Detect which cell encompasses the target text, then output its (X, Y) center coordinate. 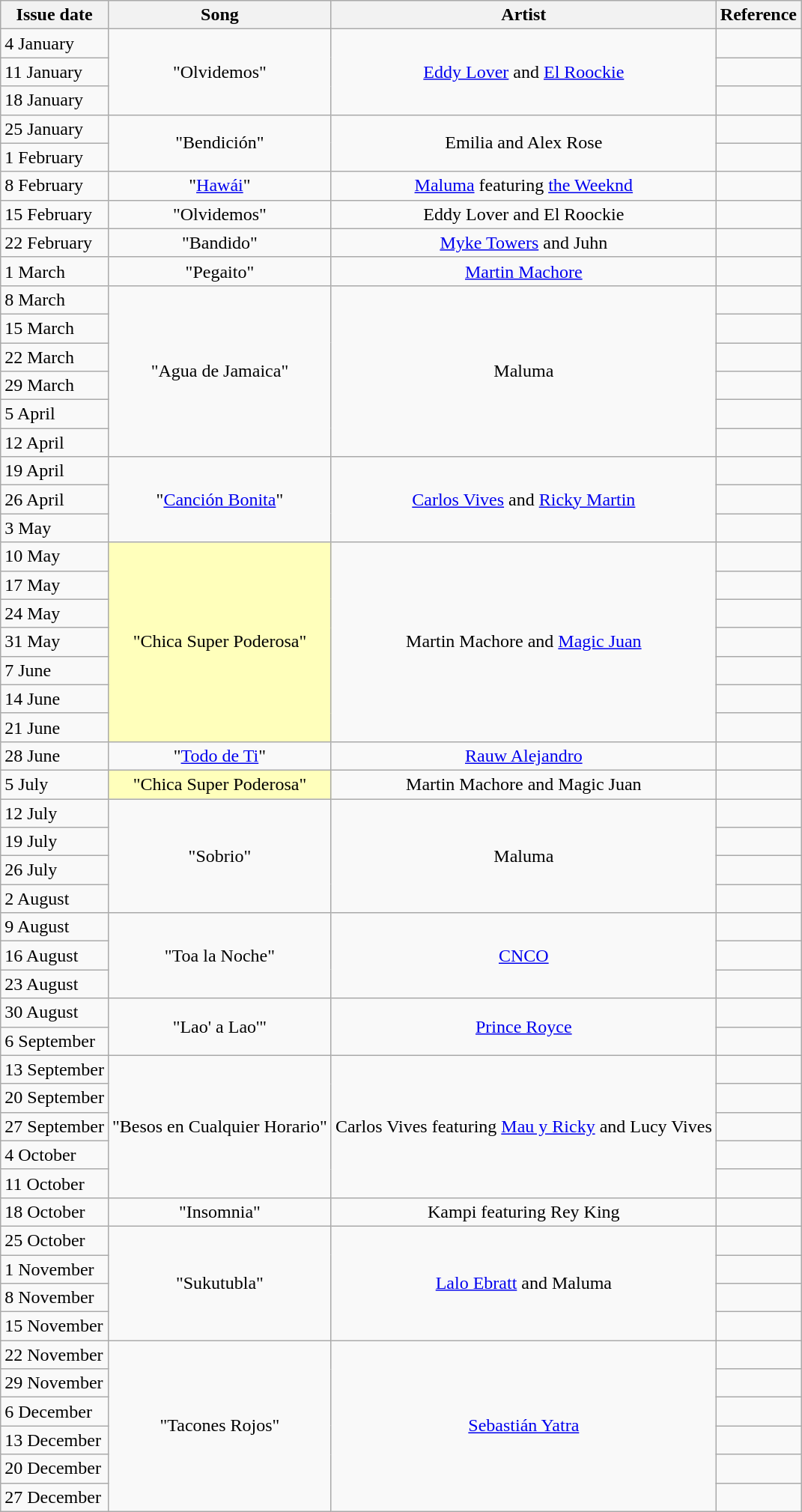
8 February (55, 186)
CNCO (523, 956)
25 October (55, 1240)
20 December (55, 1469)
Rauw Alejandro (523, 756)
26 July (55, 870)
28 June (55, 756)
"Sobrio" (219, 855)
30 August (55, 1012)
27 September (55, 1126)
1 November (55, 1269)
12 July (55, 813)
Prince Royce (523, 1027)
11 October (55, 1183)
20 September (55, 1098)
Myke Towers and Juhn (523, 243)
"Toa la Noche" (219, 956)
"Todo de Ti" (219, 756)
Maluma featuring the Weeknd (523, 186)
19 July (55, 842)
8 March (55, 300)
11 January (55, 72)
2 August (55, 899)
Lalo Ebratt and Maluma (523, 1283)
27 December (55, 1497)
18 January (55, 100)
12 April (55, 443)
"Canción Bonita" (219, 500)
"Lao' a Lao'" (219, 1027)
22 November (55, 1355)
9 August (55, 927)
5 April (55, 414)
22 March (55, 357)
"Pegaito" (219, 271)
"Agua de Jamaica" (219, 371)
6 December (55, 1412)
15 November (55, 1326)
15 February (55, 214)
5 July (55, 784)
"Hawái" (219, 186)
29 November (55, 1383)
Carlos Vives and Ricky Martin (523, 500)
Kampi featuring Rey King (523, 1212)
4 October (55, 1155)
Song (219, 15)
Emilia and Alex Rose (523, 143)
24 May (55, 613)
Reference (758, 15)
7 June (55, 670)
Issue date (55, 15)
"Insomnia" (219, 1212)
Artist (523, 15)
Carlos Vives featuring Mau y Ricky and Lucy Vives (523, 1126)
16 August (55, 956)
4 January (55, 43)
"Besos en Cualquier Horario" (219, 1126)
1 March (55, 271)
"Sukutubla" (219, 1283)
18 October (55, 1212)
13 September (55, 1069)
3 May (55, 528)
25 January (55, 129)
17 May (55, 585)
21 June (55, 727)
Sebastián Yatra (523, 1426)
1 February (55, 157)
29 March (55, 386)
13 December (55, 1440)
15 March (55, 328)
26 April (55, 500)
"Bandido" (219, 243)
22 February (55, 243)
"Bendición" (219, 143)
8 November (55, 1298)
14 June (55, 699)
23 August (55, 984)
Martin Machore (523, 271)
19 April (55, 471)
6 September (55, 1041)
10 May (55, 556)
31 May (55, 642)
"Tacones Rojos" (219, 1426)
